For the text-containing cell, return its midpoint in [X, Y] coordinate format. 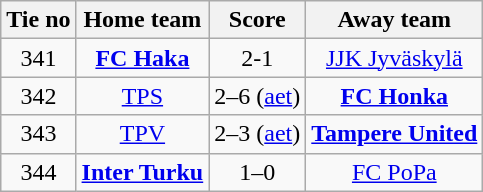
Inter Turku [142, 172]
FC PoPa [394, 172]
Away team [394, 20]
Tie no [38, 20]
TPS [142, 96]
Home team [142, 20]
2-1 [258, 58]
2–3 (aet) [258, 134]
1–0 [258, 172]
342 [38, 96]
FC Honka [394, 96]
2–6 (aet) [258, 96]
JJK Jyväskylä [394, 58]
Score [258, 20]
TPV [142, 134]
344 [38, 172]
Tampere United [394, 134]
341 [38, 58]
FC Haka [142, 58]
343 [38, 134]
